Pinpoint the cell where the given text exists, returning its [X, Y] midpoint coordinate. 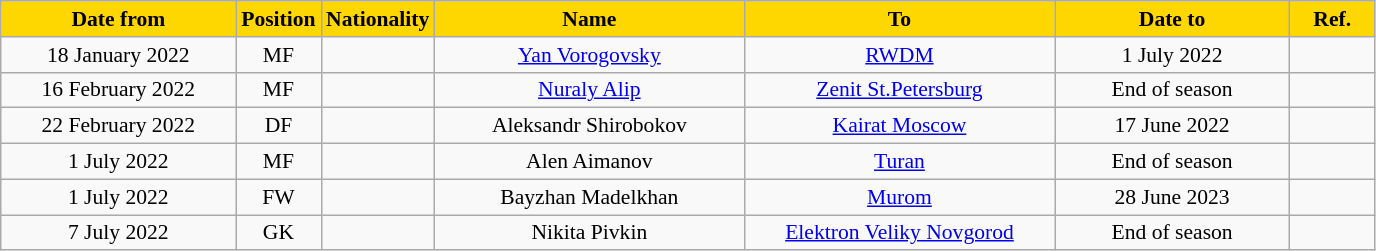
Ref. [1332, 19]
Nuraly Alip [589, 90]
RWDM [899, 55]
DF [278, 126]
To [899, 19]
18 January 2022 [118, 55]
Elektron Veliky Novgorod [899, 233]
Kairat Moscow [899, 126]
Position [278, 19]
Zenit St.Petersburg [899, 90]
Bayzhan Madelkhan [589, 197]
Date to [1172, 19]
Date from [118, 19]
Alen Aimanov [589, 162]
28 June 2023 [1172, 197]
16 February 2022 [118, 90]
17 June 2022 [1172, 126]
Nationality [378, 19]
Yan Vorogovsky [589, 55]
FW [278, 197]
GK [278, 233]
Aleksandr Shirobokov [589, 126]
Murom [899, 197]
7 July 2022 [118, 233]
Name [589, 19]
22 February 2022 [118, 126]
Turan [899, 162]
Nikita Pivkin [589, 233]
